Identify which cell holds the provided text, then report its (X, Y) central coordinate. 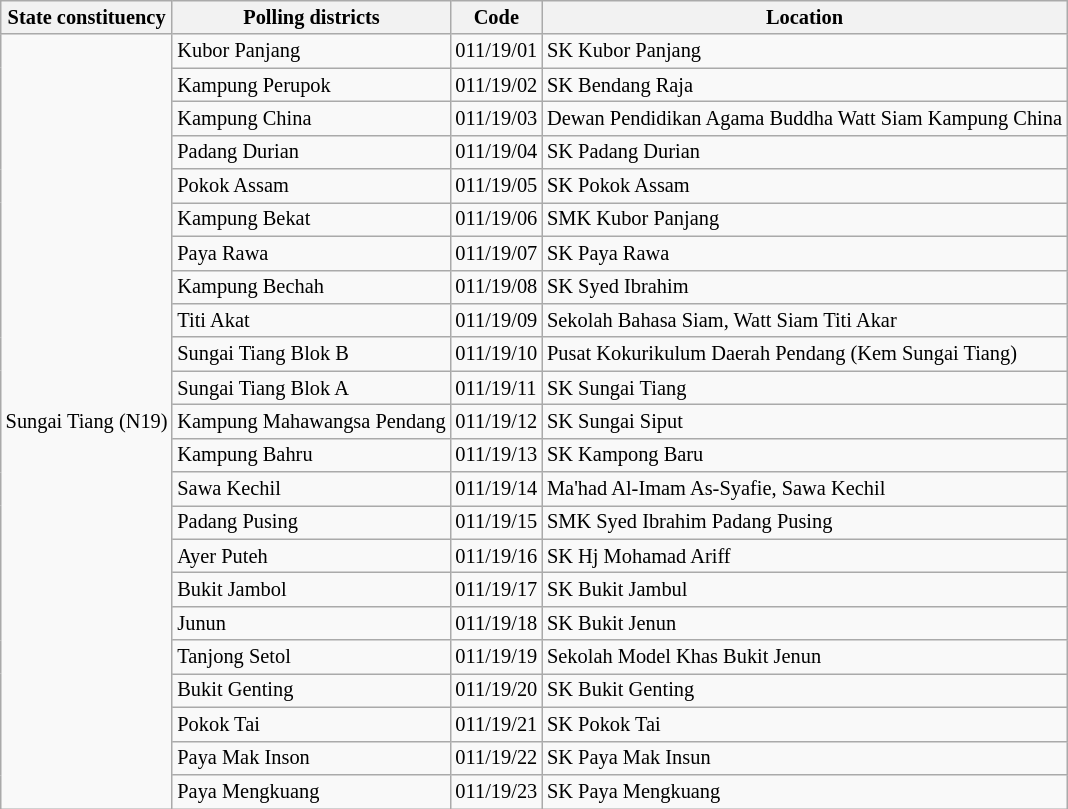
SK Bukit Genting (804, 690)
SK Bukit Jenun (804, 623)
State constituency (87, 17)
SK Sungai Tiang (804, 388)
SK Pokok Tai (804, 724)
SMK Kubor Panjang (804, 219)
Sungai Tiang Blok A (311, 388)
Titi Akat (311, 320)
Sungai Tiang (N19) (87, 421)
011/19/19 (497, 657)
011/19/10 (497, 354)
Kampung Bechah (311, 287)
SK Bendang Raja (804, 85)
011/19/22 (497, 758)
011/19/15 (497, 522)
011/19/05 (497, 186)
SK Kubor Panjang (804, 51)
011/19/20 (497, 690)
Sawa Kechil (311, 489)
Sungai Tiang Blok B (311, 354)
Sekolah Bahasa Siam, Watt Siam Titi Akar (804, 320)
Tanjong Setol (311, 657)
011/19/16 (497, 556)
Kampung China (311, 118)
SK Paya Rawa (804, 253)
011/19/06 (497, 219)
SK Hj Mohamad Ariff (804, 556)
SMK Syed Ibrahim Padang Pusing (804, 522)
Kubor Panjang (311, 51)
Kampung Perupok (311, 85)
SK Paya Mak Insun (804, 758)
Paya Mak Inson (311, 758)
Junun (311, 623)
011/19/11 (497, 388)
Padang Pusing (311, 522)
Sekolah Model Khas Bukit Jenun (804, 657)
SK Kampong Baru (804, 455)
Bukit Genting (311, 690)
SK Syed Ibrahim (804, 287)
011/19/08 (497, 287)
011/19/23 (497, 791)
011/19/01 (497, 51)
SK Bukit Jambul (804, 589)
SK Paya Mengkuang (804, 791)
Dewan Pendidikan Agama Buddha Watt Siam Kampung China (804, 118)
Paya Rawa (311, 253)
011/19/18 (497, 623)
Code (497, 17)
Paya Mengkuang (311, 791)
Pusat Kokurikulum Daerah Pendang (Kem Sungai Tiang) (804, 354)
SK Sungai Siput (804, 421)
SK Padang Durian (804, 152)
Kampung Bahru (311, 455)
Padang Durian (311, 152)
011/19/14 (497, 489)
Ma'had Al-Imam As-Syafie, Sawa Kechil (804, 489)
Kampung Bekat (311, 219)
SK Pokok Assam (804, 186)
011/19/07 (497, 253)
011/19/17 (497, 589)
Polling districts (311, 17)
011/19/03 (497, 118)
011/19/21 (497, 724)
Location (804, 17)
011/19/02 (497, 85)
011/19/12 (497, 421)
Bukit Jambol (311, 589)
Pokok Assam (311, 186)
Kampung Mahawangsa Pendang (311, 421)
011/19/09 (497, 320)
Ayer Puteh (311, 556)
Pokok Tai (311, 724)
011/19/13 (497, 455)
011/19/04 (497, 152)
